Return (x, y) of the center of cell containing provided text 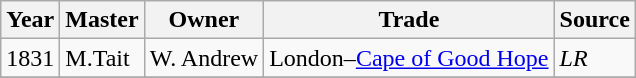
Year (30, 20)
1831 (30, 58)
W. Andrew (204, 58)
Trade (409, 20)
Owner (204, 20)
Master (102, 20)
Source (594, 20)
London–Cape of Good Hope (409, 58)
M.Tait (102, 58)
LR (594, 58)
